For the text-containing cell, return its midpoint in (X, Y) coordinate format. 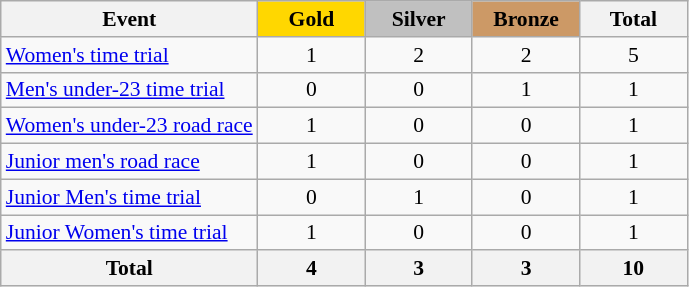
Junior Men's time trial (130, 197)
Gold (312, 19)
Women's time trial (130, 55)
Silver (418, 19)
Junior Women's time trial (130, 233)
Junior men's road race (130, 162)
10 (634, 269)
Bronze (526, 19)
5 (634, 55)
4 (312, 269)
Women's under-23 road race (130, 126)
Men's under-23 time trial (130, 90)
Event (130, 19)
